Return the [X, Y] coordinate for the center point of the cell that contains the specified text.  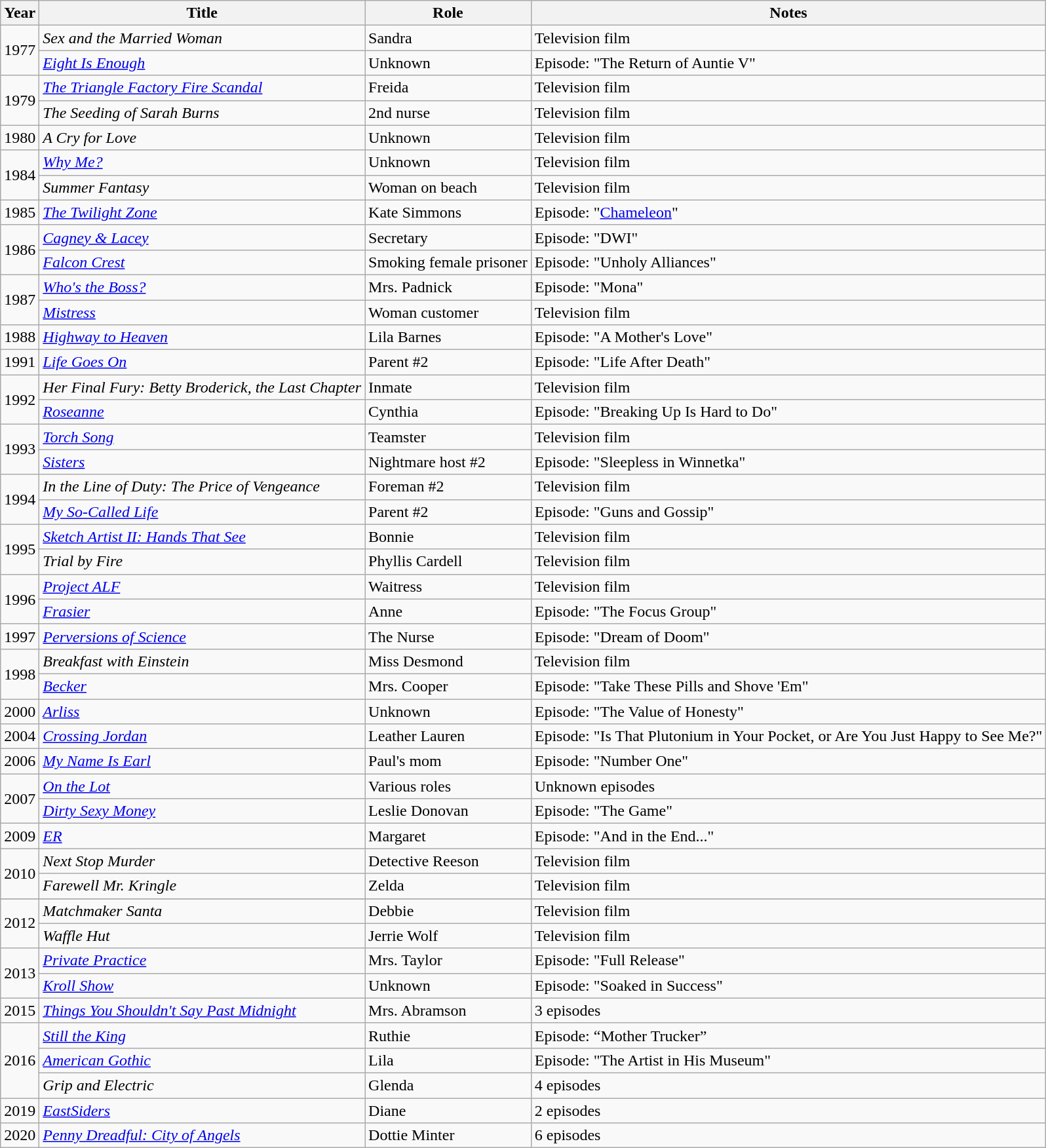
EastSiders [202, 1111]
1985 [20, 212]
Penny Dreadful: City of Angels [202, 1136]
2009 [20, 836]
Grip and Electric [202, 1085]
Leather Lauren [448, 737]
1993 [20, 450]
Trial by Fire [202, 562]
Nightmare host #2 [448, 462]
Episode: "Take These Pills and Shove 'Em" [788, 686]
Episode: "Full Release" [788, 961]
Highway to Heaven [202, 337]
2016 [20, 1060]
2012 [20, 923]
Sketch Artist II: Hands That See [202, 537]
Episode: "Mona" [788, 287]
On the Lot [202, 786]
Still the King [202, 1035]
Mistress [202, 313]
1979 [20, 100]
Smoking female prisoner [448, 262]
Episode: "Life After Death" [788, 362]
Woman on beach [448, 187]
Episode: "The Game" [788, 811]
Bonnie [448, 537]
2 episodes [788, 1111]
3 episodes [788, 1010]
Project ALF [202, 586]
Debbie [448, 911]
1984 [20, 175]
Becker [202, 686]
Episode: "The Value of Honesty" [788, 711]
Glenda [448, 1085]
Next Stop Murder [202, 861]
Paul's mom [448, 761]
In the Line of Duty: The Price of Vengeance [202, 487]
Kroll Show [202, 985]
Sandra [448, 38]
Breakfast with Einstein [202, 661]
American Gothic [202, 1060]
2006 [20, 761]
Episode: "Sleepless in Winnetka" [788, 462]
Dottie Minter [448, 1136]
Title [202, 13]
Roseanne [202, 412]
Summer Fantasy [202, 187]
Notes [788, 13]
Episode: "Number One" [788, 761]
The Twilight Zone [202, 212]
Mrs. Cooper [448, 686]
Episode: "And in the End..." [788, 836]
Role [448, 13]
1998 [20, 674]
Private Practice [202, 961]
Episode: “Mother Trucker” [788, 1035]
Her Final Fury: Betty Broderick, the Last Chapter [202, 387]
2020 [20, 1136]
Miss Desmond [448, 661]
Perversions of Science [202, 636]
2004 [20, 737]
Episode: "A Mother's Love" [788, 337]
Torch Song [202, 437]
Sisters [202, 462]
Things You Shouldn't Say Past Midnight [202, 1010]
Episode: "Unholy Alliances" [788, 262]
Jerrie Wolf [448, 936]
Episode: "Guns and Gossip" [788, 512]
6 episodes [788, 1136]
Episode: "The Artist in His Museum" [788, 1060]
Teamster [448, 437]
Episode: "Is That Plutonium in Your Pocket, or Are You Just Happy to See Me?" [788, 737]
Cagney & Lacey [202, 237]
4 episodes [788, 1085]
Mrs. Abramson [448, 1010]
Secretary [448, 237]
2013 [20, 973]
Episode: "The Return of Auntie V" [788, 63]
The Seeding of Sarah Burns [202, 113]
Life Goes On [202, 362]
Freida [448, 88]
2019 [20, 1111]
Year [20, 13]
Farewell Mr. Kringle [202, 886]
2015 [20, 1010]
1977 [20, 50]
1980 [20, 138]
Mrs. Taylor [448, 961]
1991 [20, 362]
Leslie Donovan [448, 811]
Inmate [448, 387]
Who's the Boss? [202, 287]
Diane [448, 1111]
1992 [20, 400]
Anne [448, 611]
Zelda [448, 886]
Eight Is Enough [202, 63]
A Cry for Love [202, 138]
Episode: "DWI" [788, 237]
Episode: "Breaking Up Is Hard to Do" [788, 412]
Why Me? [202, 163]
Sex and the Married Woman [202, 38]
2000 [20, 711]
Arliss [202, 711]
Unknown episodes [788, 786]
Matchmaker Santa [202, 911]
Crossing Jordan [202, 737]
Episode: "Chameleon" [788, 212]
Episode: "Soaked in Success" [788, 985]
1987 [20, 299]
Detective Reeson [448, 861]
Dirty Sexy Money [202, 811]
Lila [448, 1060]
Woman customer [448, 313]
The Triangle Factory Fire Scandal [202, 88]
2007 [20, 799]
Foreman #2 [448, 487]
Phyllis Cardell [448, 562]
Falcon Crest [202, 262]
Waffle Hut [202, 936]
1997 [20, 636]
1995 [20, 549]
1994 [20, 499]
1988 [20, 337]
1986 [20, 250]
Ruthie [448, 1035]
Frasier [202, 611]
Kate Simmons [448, 212]
Episode: "The Focus Group" [788, 611]
Episode: "Dream of Doom" [788, 636]
Various roles [448, 786]
Lila Barnes [448, 337]
1996 [20, 599]
Margaret [448, 836]
Cynthia [448, 412]
2010 [20, 873]
ER [202, 836]
2nd nurse [448, 113]
My So-Called Life [202, 512]
Mrs. Padnick [448, 287]
My Name Is Earl [202, 761]
Waitress [448, 586]
The Nurse [448, 636]
